Identify which cell holds the provided text, then report its [X, Y] central coordinate. 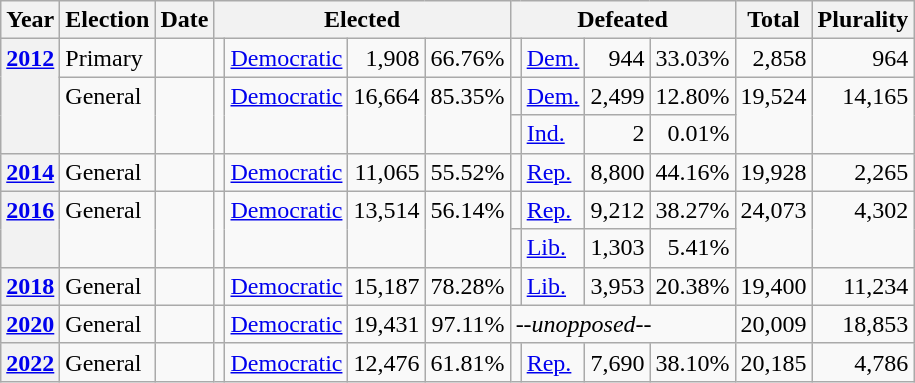
Election [108, 20]
19,928 [774, 172]
Date [184, 20]
33.03% [692, 58]
13,514 [386, 229]
20.38% [692, 286]
19,400 [774, 286]
14,165 [863, 115]
Defeated [622, 20]
38.27% [692, 210]
78.28% [468, 286]
24,073 [774, 229]
Elected [362, 20]
15,187 [386, 286]
2020 [30, 324]
19,524 [774, 115]
2018 [30, 286]
20,009 [774, 324]
2,499 [618, 96]
4,302 [863, 229]
85.35% [468, 115]
11,234 [863, 286]
18,853 [863, 324]
2014 [30, 172]
19,431 [386, 324]
56.14% [468, 229]
8,800 [618, 172]
44.16% [692, 172]
944 [618, 58]
2,858 [774, 58]
9,212 [618, 210]
5.41% [692, 248]
55.52% [468, 172]
0.01% [692, 134]
1,303 [618, 248]
12.80% [692, 96]
3,953 [618, 286]
Ind. [553, 134]
2022 [30, 362]
2 [618, 134]
2016 [30, 229]
16,664 [386, 115]
2012 [30, 96]
1,908 [386, 58]
--unopposed-- [622, 324]
20,185 [774, 362]
Year [30, 20]
Primary [108, 58]
61.81% [468, 362]
964 [863, 58]
12,476 [386, 362]
97.11% [468, 324]
11,065 [386, 172]
Total [774, 20]
66.76% [468, 58]
2,265 [863, 172]
38.10% [692, 362]
Plurality [863, 20]
4,786 [863, 362]
7,690 [618, 362]
